Return [X, Y] of the center of cell containing provided text 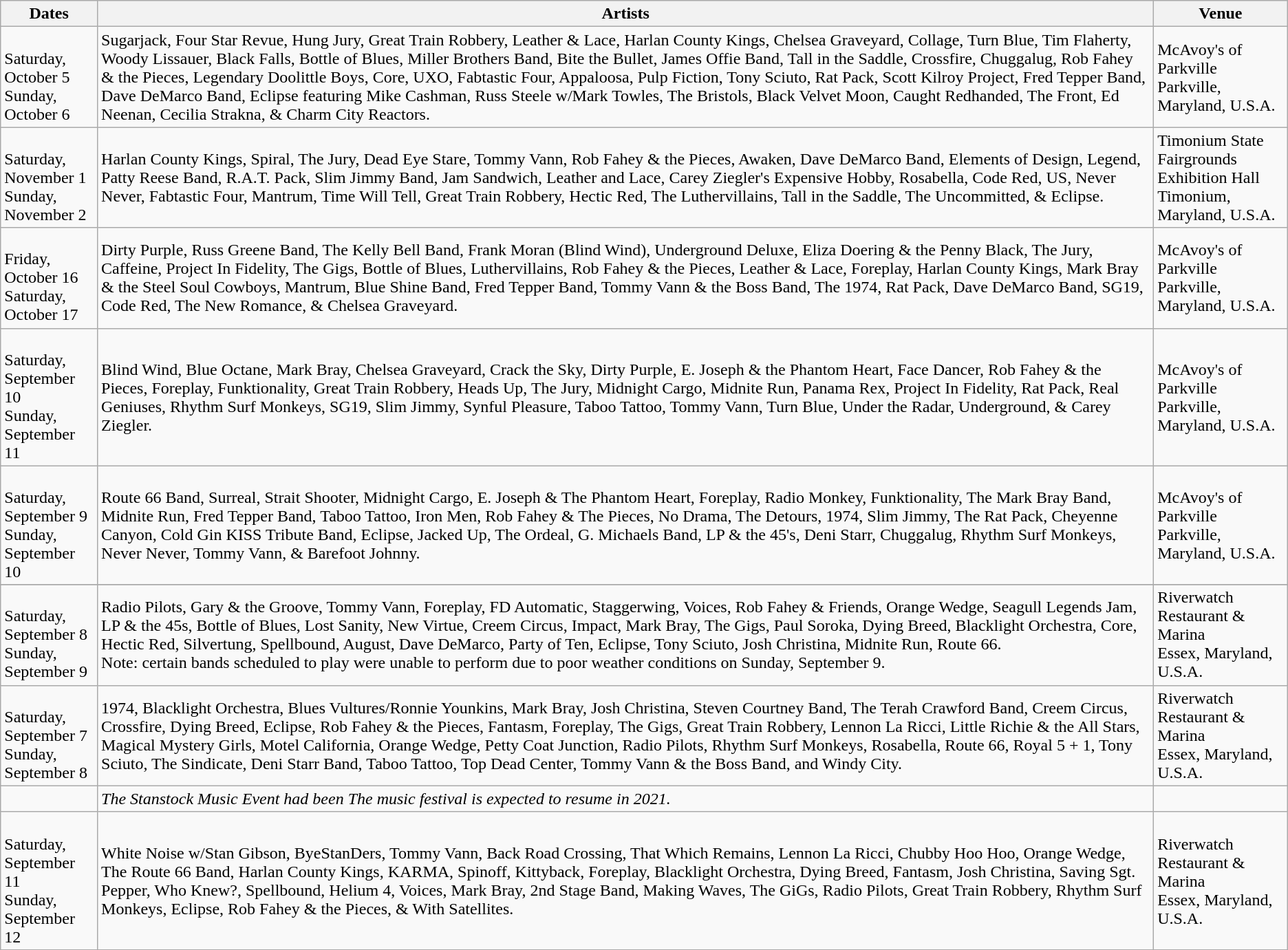
Saturday, September 7Sunday, September 8 [50, 735]
Saturday, November 1Sunday, November 2 [50, 177]
Saturday, September 11Sunday, September 12 [50, 881]
Venue [1221, 14]
Timonium State Fairgrounds Exhibition Hall Timonium, Maryland, U.S.A. [1221, 177]
Artists [626, 14]
Saturday, September 10Sunday, September 11 [50, 397]
Saturday, September 8Sunday, September 9 [50, 635]
Saturday, September 9Sunday, September 10 [50, 526]
Dates [50, 14]
Saturday, October 5Sunday, October 6 [50, 77]
Friday, October 16Saturday, October 17 [50, 278]
The Stanstock Music Event had been The music festival is expected to resume in 2021. [626, 799]
